For the text-containing cell, return its midpoint in [X, Y] coordinate format. 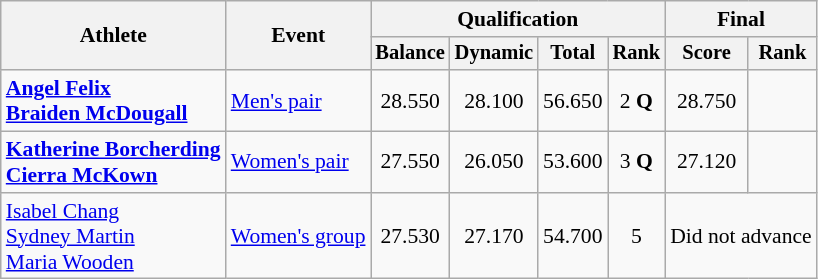
28.550 [410, 100]
26.050 [494, 162]
Men's pair [298, 100]
Score [706, 54]
Balance [410, 54]
28.100 [494, 100]
27.550 [410, 162]
28.750 [706, 100]
Total [572, 54]
27.120 [706, 162]
Dynamic [494, 54]
2 Q [637, 100]
Women's pair [298, 162]
Qualification [518, 19]
Katherine BorcherdingCierra McKown [114, 162]
Angel FelixBraiden McDougall [114, 100]
56.650 [572, 100]
3 Q [637, 162]
Athlete [114, 36]
53.600 [572, 162]
Event [298, 36]
Final [741, 19]
